Output the (X, Y) coordinate of the center of the cell containing the given text.  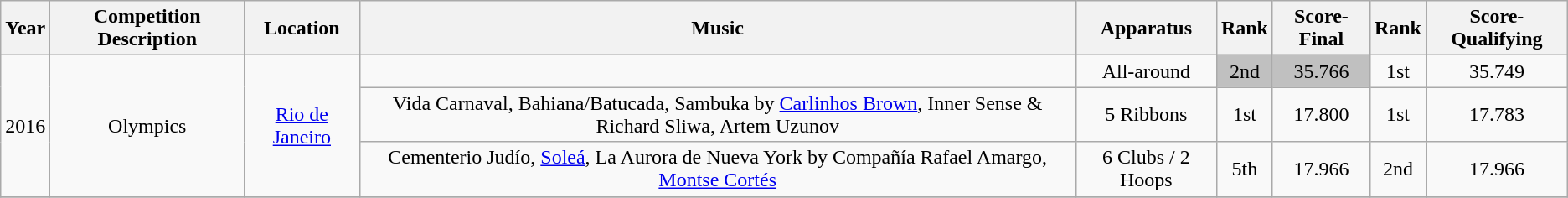
Score-Qualifying (1496, 29)
6 Clubs / 2 Hoops (1146, 169)
Cementerio Judío, Soleá, La Aurora de Nueva York by Compañía Rafael Amargo, Montse Cortés (717, 169)
Year (25, 29)
Score-Final (1321, 29)
5 Ribbons (1146, 114)
2016 (25, 126)
Apparatus (1146, 29)
Rio de Janeiro (302, 126)
Vida Carnaval, Bahiana/Batucada, Sambuka by Carlinhos Brown, Inner Sense & Richard Sliwa, Artem Uzunov (717, 114)
Music (717, 29)
35.749 (1496, 71)
All-around (1146, 71)
17.800 (1321, 114)
35.766 (1321, 71)
Competition Description (147, 29)
5th (1245, 169)
17.783 (1496, 114)
Location (302, 29)
Olympics (147, 126)
